Detect which cell encompasses the target text, then output its (X, Y) center coordinate. 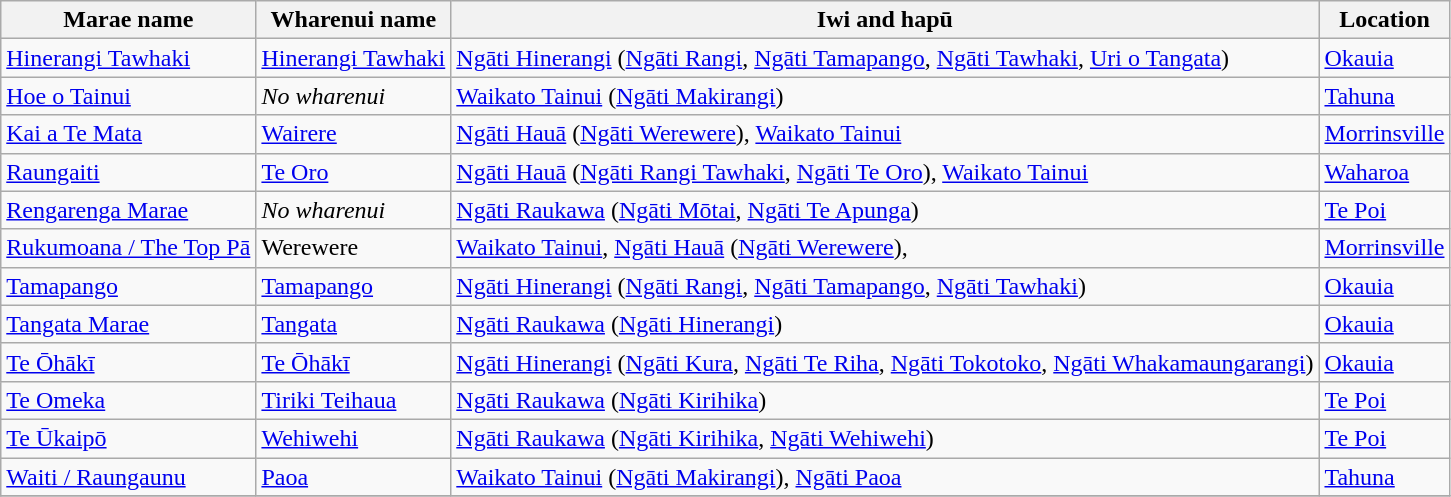
Ngāti Hinerangi (Ngāti Rangi, Ngāti Tamapango, Ngāti Tawhaki, Uri o Tangata) (885, 58)
Kai a Te Mata (128, 134)
Wharenui name (354, 20)
Tangata Marae (128, 324)
Wairere (354, 134)
Ngāti Raukawa (Ngāti Hinerangi) (885, 324)
Ngāti Hauā (Ngāti Rangi Tawhaki, Ngāti Te Oro), Waikato Tainui (885, 172)
Raungaiti (128, 172)
Tiriki Teihaua (354, 400)
Rengarenga Marae (128, 210)
Ngāti Hinerangi (Ngāti Kura, Ngāti Te Riha, Ngāti Tokotoko, Ngāti Whakamaungarangi) (885, 362)
Ngāti Raukawa (Ngāti Mōtai, Ngāti Te Apunga) (885, 210)
Te Omeka (128, 400)
Ngāti Raukawa (Ngāti Kirihika) (885, 400)
Waiti / Raungaunu (128, 477)
Hoe o Tainui (128, 96)
Location (1384, 20)
Rukumoana / The Top Pā (128, 248)
Ngāti Hauā (Ngāti Werewere), Waikato Tainui (885, 134)
Marae name (128, 20)
Wehiwehi (354, 438)
Waikato Tainui, Ngāti Hauā (Ngāti Werewere), (885, 248)
Waharoa (1384, 172)
Werewere (354, 248)
Paoa (354, 477)
Ngāti Hinerangi (Ngāti Rangi, Ngāti Tamapango, Ngāti Tawhaki) (885, 286)
Waikato Tainui (Ngāti Makirangi) (885, 96)
Iwi and hapū (885, 20)
Te Ūkaipō (128, 438)
Tangata (354, 324)
Ngāti Raukawa (Ngāti Kirihika, Ngāti Wehiwehi) (885, 438)
Waikato Tainui (Ngāti Makirangi), Ngāti Paoa (885, 477)
Te Oro (354, 172)
